Search for the cell housing the specified text and yield its (X, Y) center coordinate. 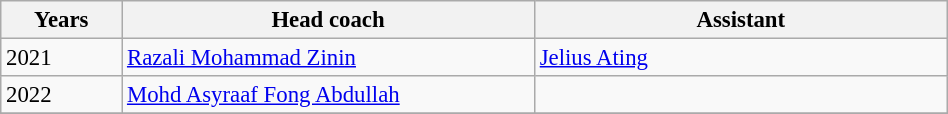
Razali Mohammad Zinin (328, 58)
Jelius Ating (740, 58)
Mohd Asyraaf Fong Abdullah (328, 95)
Assistant (740, 20)
Years (62, 20)
2021 (62, 58)
Head coach (328, 20)
2022 (62, 95)
